Identify which cell holds the provided text, then report its (x, y) central coordinate. 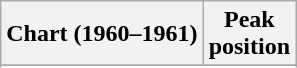
Peakposition (249, 34)
Chart (1960–1961) (102, 34)
